From the cell containing the given text, extract its center point as [X, Y] coordinate. 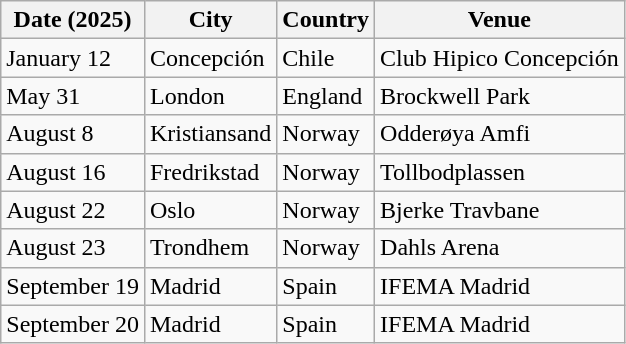
Chile [326, 58]
August 23 [73, 248]
January 12 [73, 58]
Date (2025) [73, 20]
Kristiansand [210, 134]
September 19 [73, 286]
City [210, 20]
England [326, 96]
Dahls Arena [500, 248]
Venue [500, 20]
Club Hipico Concepción [500, 58]
Concepción [210, 58]
May 31 [73, 96]
Odderøya Amfi [500, 134]
London [210, 96]
August 22 [73, 210]
Country [326, 20]
Fredrikstad [210, 172]
August 16 [73, 172]
August 8 [73, 134]
Trondhem [210, 248]
Brockwell Park [500, 96]
Tollbodplassen [500, 172]
September 20 [73, 324]
Oslo [210, 210]
Bjerke Travbane [500, 210]
